For the text-containing cell, return its midpoint in (X, Y) coordinate format. 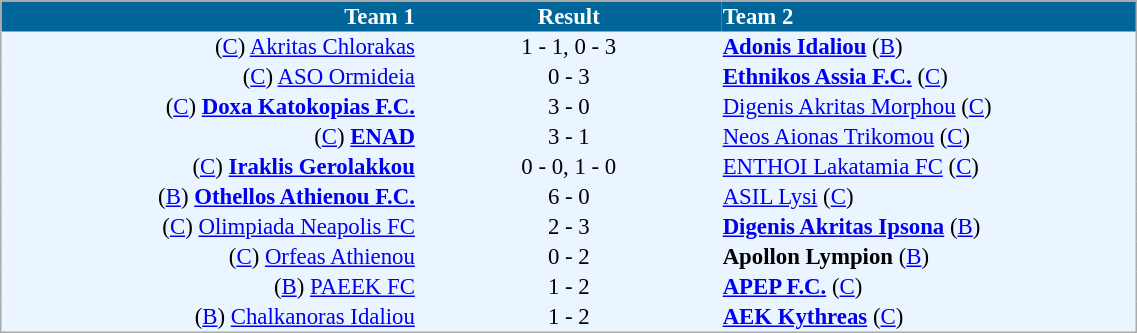
0 - 2 (568, 257)
1 - 1, 0 - 3 (568, 47)
Adonis Idaliou (B) (929, 47)
Ethnikos Assia F.C. (C) (929, 77)
(C) Akritas Chlorakas (209, 47)
(C) Olimpiada Neapolis FC (209, 227)
ASIL Lysi (C) (929, 197)
(B) Chalkanoras Idaliou (209, 317)
Team 1 (209, 16)
(C) Iraklis Gerolakkou (209, 167)
AEK Kythreas (C) (929, 317)
Digenis Akritas Ipsona (B) (929, 227)
0 - 3 (568, 77)
(C) ASO Ormideia (209, 77)
ENTHOI Lakatamia FC (C) (929, 167)
APEP F.C. (C) (929, 287)
(B) PAEEK FC (209, 287)
6 - 0 (568, 197)
Neos Aionas Trikomou (C) (929, 137)
(C) Orfeas Athienou (209, 257)
3 - 0 (568, 107)
3 - 1 (568, 137)
(C) ENAD (209, 137)
(C) Doxa Katokopias F.C. (209, 107)
Result (568, 16)
2 - 3 (568, 227)
Apollon Lympion (B) (929, 257)
Team 2 (929, 16)
Digenis Akritas Morphou (C) (929, 107)
0 - 0, 1 - 0 (568, 167)
(B) Othellos Athienou F.C. (209, 197)
